Return the (X, Y) coordinate for the center point of the cell that contains the specified text.  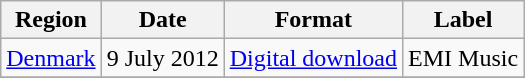
9 July 2012 (162, 58)
Label (464, 20)
Date (162, 20)
Format (313, 20)
Denmark (51, 58)
Region (51, 20)
Digital download (313, 58)
EMI Music (464, 58)
